For the text-containing cell, return its midpoint in [x, y] coordinate format. 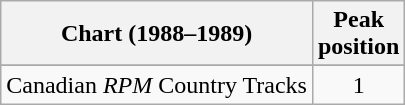
Peakposition [358, 34]
Chart (1988–1989) [157, 34]
Canadian RPM Country Tracks [157, 85]
1 [358, 85]
